Search for the cell housing the specified text and yield its [x, y] center coordinate. 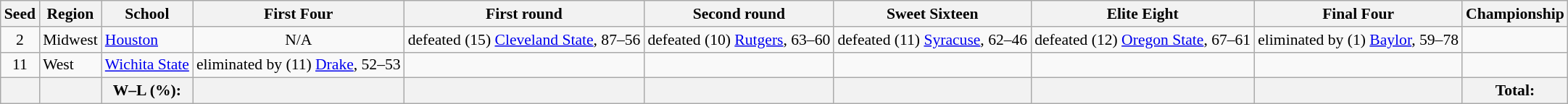
Seed [20, 14]
eliminated by (11) Drake, 52–53 [299, 65]
defeated (15) Cleveland State, 87–56 [525, 40]
West [70, 65]
2 [20, 40]
Championship [1515, 14]
eliminated by (1) Baylor, 59–78 [1358, 40]
defeated (10) Rutgers, 63–60 [739, 40]
N/A [299, 40]
defeated (11) Syracuse, 62–46 [932, 40]
Final Four [1358, 14]
Midwest [70, 40]
Wichita State [147, 65]
Total: [1515, 91]
11 [20, 65]
Sweet Sixteen [932, 14]
First round [525, 14]
Second round [739, 14]
First Four [299, 14]
Houston [147, 40]
School [147, 14]
Elite Eight [1142, 14]
Region [70, 14]
defeated (12) Oregon State, 67–61 [1142, 40]
W–L (%): [147, 91]
